Identify which cell holds the provided text, then report its [X, Y] central coordinate. 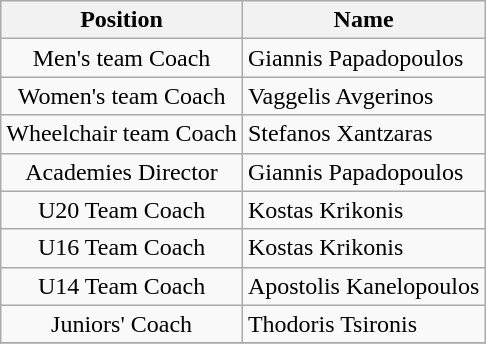
Women's team Coach [122, 96]
Juniors' Coach [122, 324]
Wheelchair team Coach [122, 134]
U14 Team Coach [122, 286]
U16 Team Coach [122, 248]
Academies Director [122, 172]
Vaggelis Avgerinos [363, 96]
U20 Team Coach [122, 210]
Name [363, 20]
Apostolis Kanelopoulos [363, 286]
Thodoris Tsironis [363, 324]
Position [122, 20]
Stefanos Xantzaras [363, 134]
Men's team Coach [122, 58]
